Return the [X, Y] coordinate for the center point of the cell that contains the specified text.  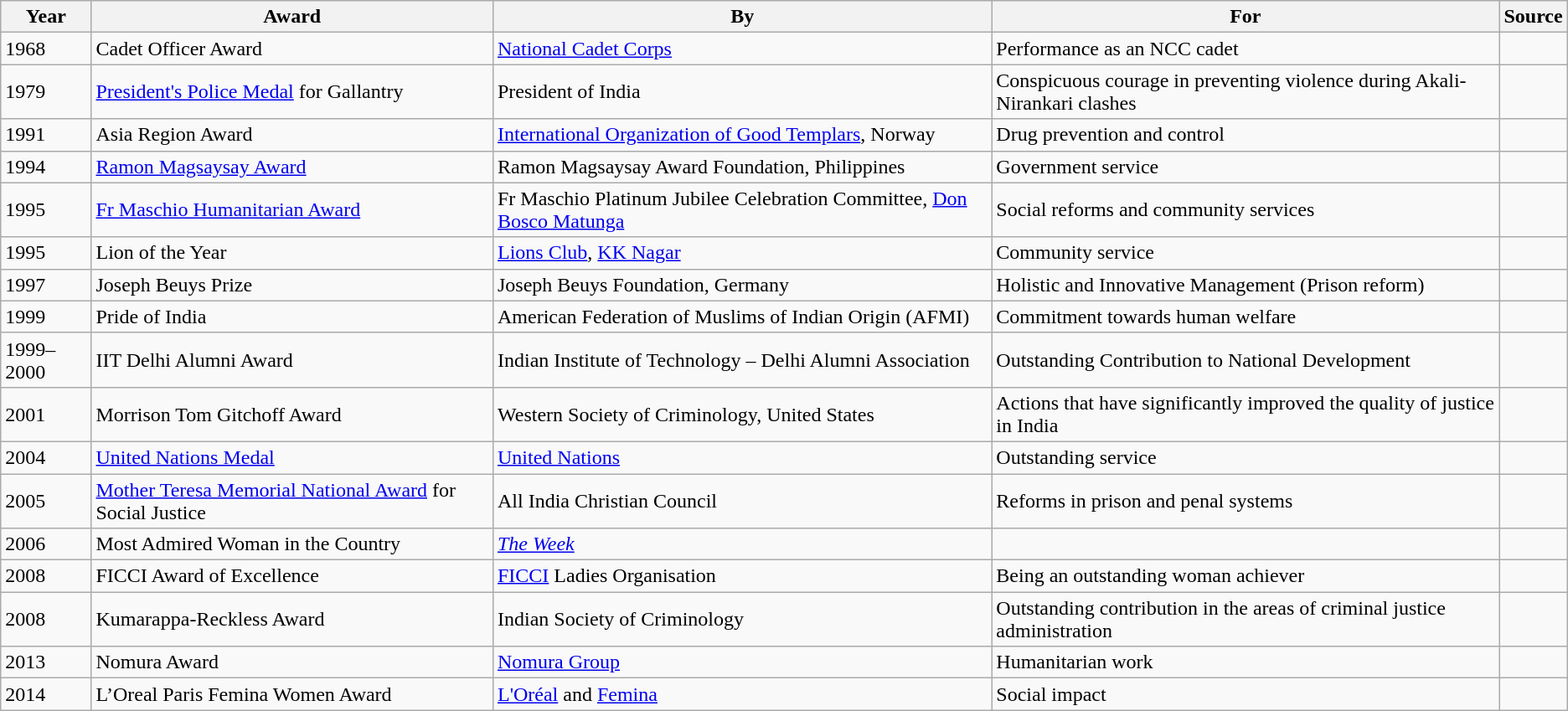
Indian Society of Criminology [742, 620]
The Week [742, 544]
Reforms in prison and penal systems [1246, 501]
United Nations Medal [292, 457]
Year [46, 17]
Commitment towards human welfare [1246, 317]
2005 [46, 501]
FICCI Ladies Organisation [742, 576]
United Nations [742, 457]
L’Oreal Paris Femina Women Award [292, 694]
Humanitarian work [1246, 662]
Joseph Beuys Prize [292, 285]
National Cadet Corps [742, 49]
2004 [46, 457]
Ramon Magsaysay Award Foundation, Philippines [742, 167]
Nomura Award [292, 662]
Pride of India [292, 317]
L'Oréal and Femina [742, 694]
1994 [46, 167]
2013 [46, 662]
Asia Region Award [292, 135]
Lions Club, KK Nagar [742, 253]
Cadet Officer Award [292, 49]
Mother Teresa Memorial National Award for Social Justice [292, 501]
American Federation of Muslims of Indian Origin (AFMI) [742, 317]
1991 [46, 135]
Community service [1246, 253]
Actions that have significantly improved the quality of justice in India [1246, 414]
For [1246, 17]
Outstanding Contribution to National Development [1246, 360]
By [742, 17]
Drug prevention and control [1246, 135]
IIT Delhi Alumni Award [292, 360]
Social impact [1246, 694]
1999–2000 [46, 360]
President's Police Medal for Gallantry [292, 92]
Morrison Tom Gitchoff Award [292, 414]
Lion of the Year [292, 253]
2014 [46, 694]
1979 [46, 92]
International Organization of Good Templars, Norway [742, 135]
President of India [742, 92]
Ramon Magsaysay Award [292, 167]
Being an outstanding woman achiever [1246, 576]
Nomura Group [742, 662]
Outstanding service [1246, 457]
Fr Maschio Platinum Jubilee Celebration Committee, Don Bosco Matunga [742, 209]
Conspicuous courage in preventing violence during Akali-Nirankari clashes [1246, 92]
Performance as an NCC cadet [1246, 49]
All India Christian Council [742, 501]
Award [292, 17]
2001 [46, 414]
Outstanding contribution in the areas of criminal justice administration [1246, 620]
Government service [1246, 167]
2006 [46, 544]
1997 [46, 285]
Kumarappa-Reckless Award [292, 620]
1968 [46, 49]
Holistic and Innovative Management (Prison reform) [1246, 285]
1999 [46, 317]
Indian Institute of Technology – Delhi Alumni Association [742, 360]
Fr Maschio Humanitarian Award [292, 209]
Joseph Beuys Foundation, Germany [742, 285]
Western Society of Criminology, United States [742, 414]
Most Admired Woman in the Country [292, 544]
Source [1533, 17]
Social reforms and community services [1246, 209]
FICCI Award of Excellence [292, 576]
